Locate the cell with the specified text and output its [X, Y] center coordinate. 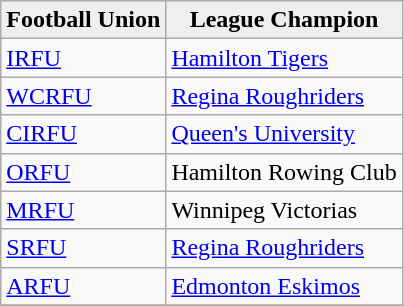
ARFU [84, 286]
Hamilton Rowing Club [284, 172]
Hamilton Tigers [284, 58]
League Champion [284, 20]
CIRFU [84, 134]
MRFU [84, 210]
Queen's University [284, 134]
Edmonton Eskimos [284, 286]
ORFU [84, 172]
WCRFU [84, 96]
Football Union [84, 20]
IRFU [84, 58]
Winnipeg Victorias [284, 210]
SRFU [84, 248]
